Determine the (x, y) coordinate at the center of the cell enclosing the given text.  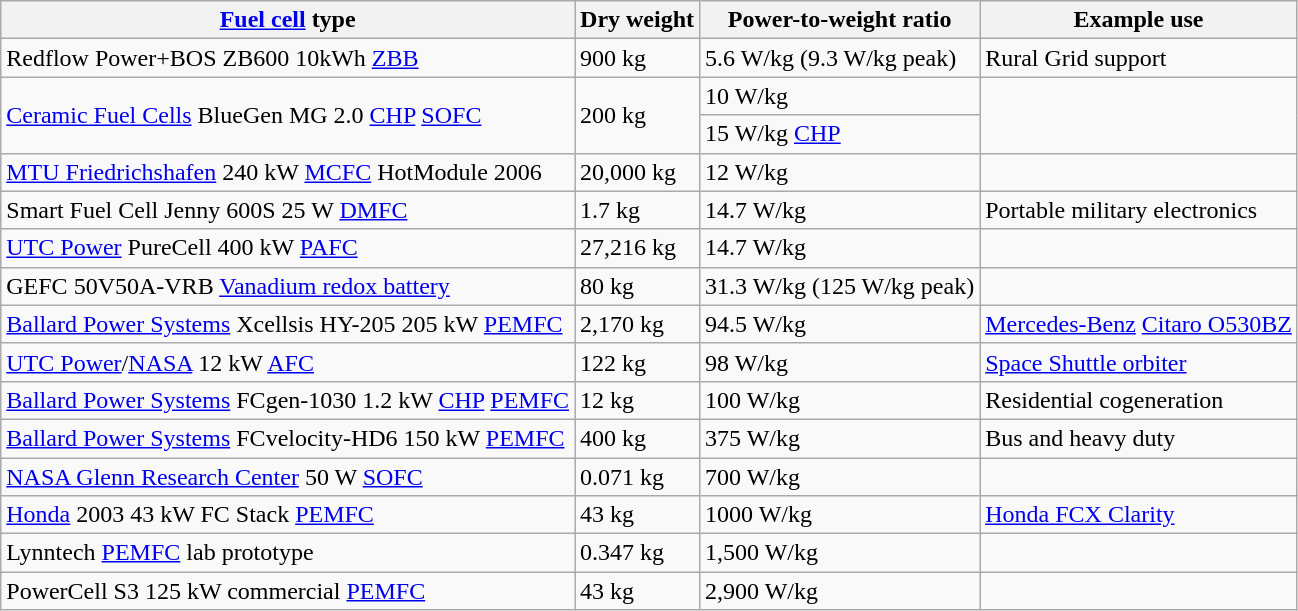
80 kg (638, 286)
900 kg (638, 58)
700 W/kg (840, 477)
375 W/kg (840, 438)
Portable military electronics (1139, 210)
1,500 W/kg (840, 553)
12 kg (638, 400)
31.3 W/kg (125 W/kg peak) (840, 286)
200 kg (638, 115)
Honda 2003 43 kW FC Stack PEMFC (288, 515)
Fuel cell type (288, 20)
5.6 W/kg (9.3 W/kg peak) (840, 58)
2,900 W/kg (840, 591)
98 W/kg (840, 362)
15 W/kg CHP (840, 134)
1.7 kg (638, 210)
UTC Power/NASA 12 kW AFC (288, 362)
12 W/kg (840, 172)
400 kg (638, 438)
20,000 kg (638, 172)
Ballard Power Systems Xcellsis HY-205 205 kW PEMFC (288, 324)
Rural Grid support (1139, 58)
NASA Glenn Research Center 50 W SOFC (288, 477)
27,216 kg (638, 248)
PowerCell S3 125 kW commercial PEMFC (288, 591)
UTC Power PureCell 400 kW PAFC (288, 248)
Mercedes-Benz Citaro O530BZ (1139, 324)
Power-to-weight ratio (840, 20)
0.347 kg (638, 553)
Honda FCX Clarity (1139, 515)
0.071 kg (638, 477)
Residential cogeneration (1139, 400)
Bus and heavy duty (1139, 438)
122 kg (638, 362)
100 W/kg (840, 400)
Space Shuttle orbiter (1139, 362)
Ceramic Fuel Cells BlueGen MG 2.0 CHP SOFC (288, 115)
Example use (1139, 20)
Dry weight (638, 20)
Lynntech PEMFC lab prototype (288, 553)
1000 W/kg (840, 515)
Ballard Power Systems FCvelocity-HD6 150 kW PEMFC (288, 438)
2,170 kg (638, 324)
Ballard Power Systems FCgen-1030 1.2 kW CHP PEMFC (288, 400)
10 W/kg (840, 96)
Redflow Power+BOS ZB600 10kWh ZBB (288, 58)
94.5 W/kg (840, 324)
GEFC 50V50A-VRB Vanadium redox battery (288, 286)
MTU Friedrichshafen 240 kW MCFC HotModule 2006 (288, 172)
Smart Fuel Cell Jenny 600S 25 W DMFC (288, 210)
